Pinpoint the cell where the given text exists, returning its [x, y] midpoint coordinate. 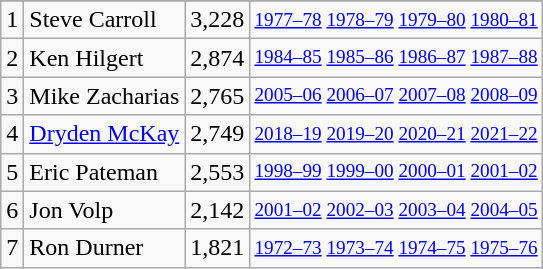
4 [12, 134]
6 [12, 210]
3 [12, 96]
2018–19 2019–20 2020–21 2021–22 [396, 134]
2,765 [218, 96]
1998–99 1999–00 2000–01 2001–02 [396, 172]
2005–06 2006–07 2007–08 2008–09 [396, 96]
2,142 [218, 210]
2,749 [218, 134]
Mike Zacharias [104, 96]
1,821 [218, 248]
Steve Carroll [104, 20]
Jon Volp [104, 210]
Dryden McKay [104, 134]
7 [12, 248]
2,874 [218, 58]
5 [12, 172]
1977–78 1978–79 1979–80 1980–81 [396, 20]
1972–73 1973–74 1974–75 1975–76 [396, 248]
1984–85 1985–86 1986–87 1987–88 [396, 58]
2 [12, 58]
2001–02 2002–03 2003–04 2004–05 [396, 210]
Eric Pateman [104, 172]
Ron Durner [104, 248]
1 [12, 20]
2,553 [218, 172]
Ken Hilgert [104, 58]
3,228 [218, 20]
